Identify which cell holds the provided text, then report its [x, y] central coordinate. 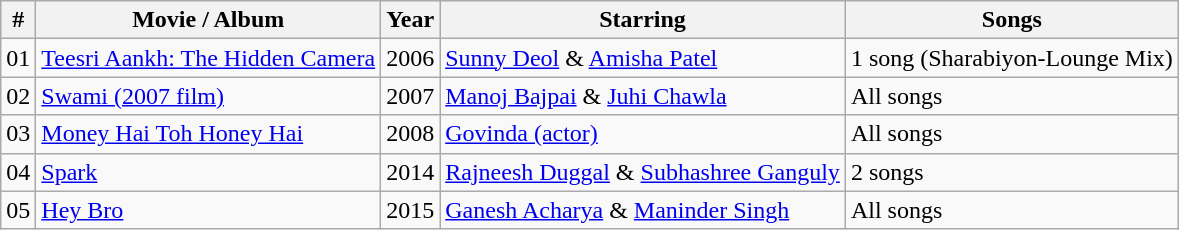
Movie / Album [208, 20]
01 [18, 58]
2007 [410, 96]
2006 [410, 58]
03 [18, 134]
2008 [410, 134]
# [18, 20]
2014 [410, 172]
Sunny Deol & Amisha Patel [643, 58]
Spark [208, 172]
Starring [643, 20]
Ganesh Acharya & Maninder Singh [643, 210]
Hey Bro [208, 210]
Swami (2007 film) [208, 96]
Year [410, 20]
Money Hai Toh Honey Hai [208, 134]
Rajneesh Duggal & Subhashree Ganguly [643, 172]
04 [18, 172]
2 songs [1012, 172]
1 song (Sharabiyon-Lounge Mix) [1012, 58]
05 [18, 210]
02 [18, 96]
Govinda (actor) [643, 134]
Manoj Bajpai & Juhi Chawla [643, 96]
Teesri Aankh: The Hidden Camera [208, 58]
2015 [410, 210]
Songs [1012, 20]
